Extract the [x, y] coordinate from the center of the cell holding the provided text.  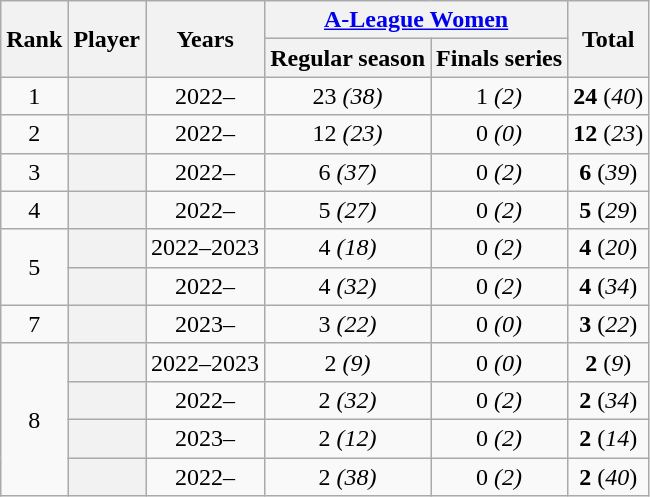
1 (2) [500, 96]
6 (39) [608, 172]
Player [107, 39]
4 (18) [348, 248]
5 [34, 267]
2 [34, 134]
2 (38) [348, 477]
4 (20) [608, 248]
3 [34, 172]
24 (40) [608, 96]
7 [34, 324]
Regular season [348, 58]
4 (32) [348, 286]
Finals series [500, 58]
2 (12) [348, 438]
5 (29) [608, 210]
2 (34) [608, 400]
Total [608, 39]
1 [34, 96]
Rank [34, 39]
2 (14) [608, 438]
Years [206, 39]
8 [34, 419]
2 (32) [348, 400]
4 (34) [608, 286]
A-League Women [416, 20]
4 [34, 210]
6 (37) [348, 172]
2 (40) [608, 477]
23 (38) [348, 96]
5 (27) [348, 210]
